Find where the given text appears and provide that cell's center as [X, Y] coordinate. 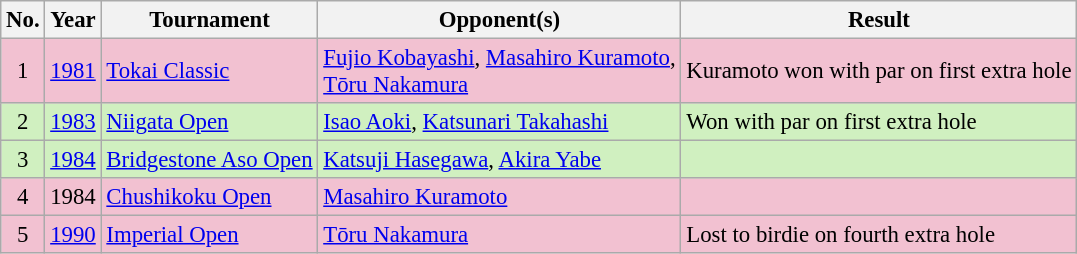
Result [879, 20]
5 [23, 235]
Year [73, 20]
Chushikoku Open [210, 197]
2 [23, 122]
Masahiro Kuramoto [500, 197]
4 [23, 197]
Lost to birdie on fourth extra hole [879, 235]
Bridgestone Aso Open [210, 160]
Tōru Nakamura [500, 235]
Imperial Open [210, 235]
Tokai Classic [210, 72]
Niigata Open [210, 122]
Kuramoto won with par on first extra hole [879, 72]
3 [23, 160]
Opponent(s) [500, 20]
Katsuji Hasegawa, Akira Yabe [500, 160]
1990 [73, 235]
Isao Aoki, Katsunari Takahashi [500, 122]
1 [23, 72]
Tournament [210, 20]
No. [23, 20]
1981 [73, 72]
Fujio Kobayashi, Masahiro Kuramoto, Tōru Nakamura [500, 72]
Won with par on first extra hole [879, 122]
1983 [73, 122]
